Return the (x, y) coordinate for the center point of the cell that contains the specified text.  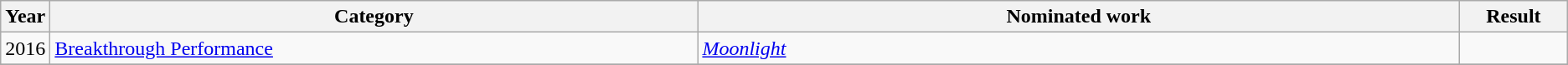
Breakthrough Performance (374, 48)
Result (1514, 17)
Moonlight (1079, 48)
Nominated work (1079, 17)
Category (374, 17)
2016 (25, 48)
Year (25, 17)
